Return [x, y] of the center of cell containing provided text 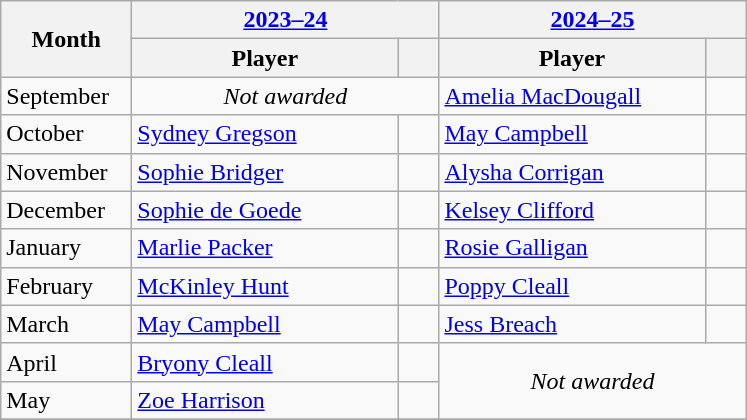
Sophie Bridger [265, 172]
Rosie Galligan [572, 248]
2024–25 [592, 20]
February [66, 286]
April [66, 362]
May [66, 400]
January [66, 248]
March [66, 324]
November [66, 172]
Amelia MacDougall [572, 96]
McKinley Hunt [265, 286]
Jess Breach [572, 324]
Sophie de Goede [265, 210]
Sydney Gregson [265, 134]
October [66, 134]
Bryony Cleall [265, 362]
Marlie Packer [265, 248]
2023–24 [286, 20]
September [66, 96]
Zoe Harrison [265, 400]
Kelsey Clifford [572, 210]
December [66, 210]
Month [66, 39]
Alysha Corrigan [572, 172]
Poppy Cleall [572, 286]
